Locate the cell with the specified text and output its [X, Y] center coordinate. 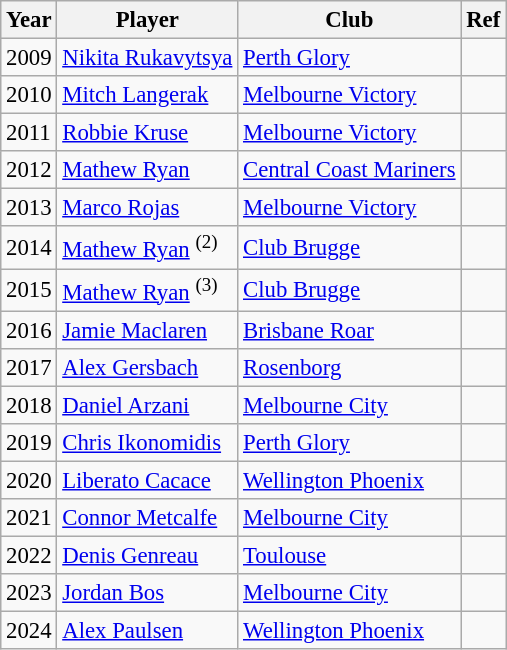
Liberato Cacace [148, 480]
Mitch Langerak [148, 95]
Year [29, 20]
2009 [29, 58]
Jamie Maclaren [148, 330]
Denis Genreau [148, 555]
Mathew Ryan (3) [148, 290]
Alex Gersbach [148, 367]
2022 [29, 555]
Mathew Ryan [148, 170]
Connor Metcalfe [148, 518]
Mathew Ryan (2) [148, 247]
Brisbane Roar [350, 330]
Toulouse [350, 555]
Rosenborg [350, 367]
2011 [29, 133]
Nikita Rukavytsya [148, 58]
2014 [29, 247]
2024 [29, 631]
2018 [29, 405]
Alex Paulsen [148, 631]
2019 [29, 443]
Daniel Arzani [148, 405]
Marco Rojas [148, 208]
2013 [29, 208]
Player [148, 20]
2010 [29, 95]
2020 [29, 480]
Club [350, 20]
2015 [29, 290]
Robbie Kruse [148, 133]
2021 [29, 518]
Jordan Bos [148, 593]
Ref [484, 20]
2023 [29, 593]
2017 [29, 367]
2016 [29, 330]
2012 [29, 170]
Chris Ikonomidis [148, 443]
Central Coast Mariners [350, 170]
